From the cell containing the given text, extract its center point as (x, y) coordinate. 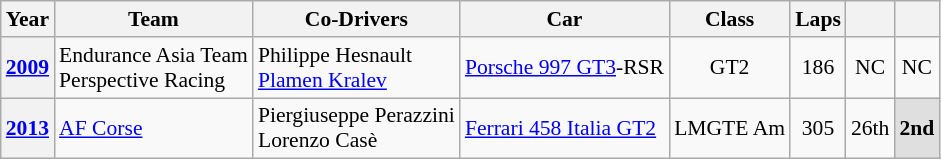
2013 (28, 128)
Philippe Hesnault Plamen Kralev (356, 68)
Co-Drivers (356, 19)
Ferrari 458 Italia GT2 (564, 128)
GT2 (730, 68)
2nd (916, 128)
Year (28, 19)
Team (154, 19)
2009 (28, 68)
Endurance Asia Team Perspective Racing (154, 68)
Car (564, 19)
LMGTE Am (730, 128)
Porsche 997 GT3-RSR (564, 68)
26th (870, 128)
Class (730, 19)
Laps (818, 19)
305 (818, 128)
186 (818, 68)
AF Corse (154, 128)
Piergiuseppe Perazzini Lorenzo Casè (356, 128)
